Return the (X, Y) coordinate for the center point of the cell that contains the specified text.  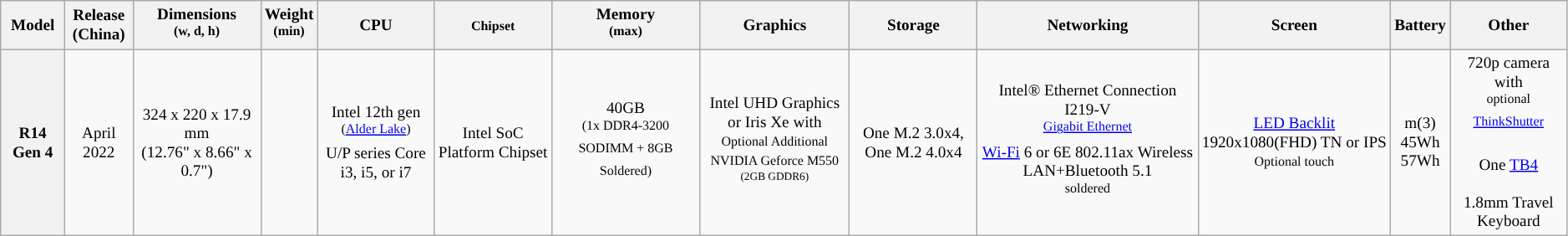
Other (1509, 25)
324 x 220 x 17.9 mm (12.76" x 8.66" x 0.7") (197, 142)
Storage (914, 25)
R14 Gen 4 (33, 142)
Graphics (775, 25)
One M.2 3.0x4, One M.2 4.0x4 (914, 142)
Chipset (493, 25)
Intel 12th gen (Alder Lake) U/P series Core i3, i5, or i7 (376, 142)
Battery (1420, 25)
Memory (max) (625, 25)
Screen (1295, 25)
Networking (1088, 25)
April 2022 (99, 142)
Release(China) (99, 25)
40GB (1x DDR4-3200 SODIMM + 8GB Soldered) (625, 142)
Model (33, 25)
Intel® Ethernet Connection I219-V Gigabit Ethernet Wi-Fi 6 or 6E 802.11ax Wireless LAN+Bluetooth 5.1soldered (1088, 142)
720p camera with optional ThinkShutter One TB4 1.8mm Travel Keyboard (1509, 142)
Intel UHD Graphics or Iris Xe with Optional Additional NVIDIA Geforce M550 (2GB GDDR6) (775, 142)
LED Backlit 1920x1080(FHD) TN or IPS Optional touch (1295, 142)
m(3) 45Wh57Wh (1420, 142)
Dimensions (w, d, h) (197, 25)
Intel SoC Platform Chipset (493, 142)
Weight (min) (289, 25)
CPU (376, 25)
